Detect which cell encompasses the target text, then output its (x, y) center coordinate. 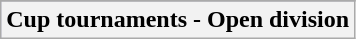
Cup tournaments - Open division (178, 20)
